From the cell containing the given text, extract its center point as [x, y] coordinate. 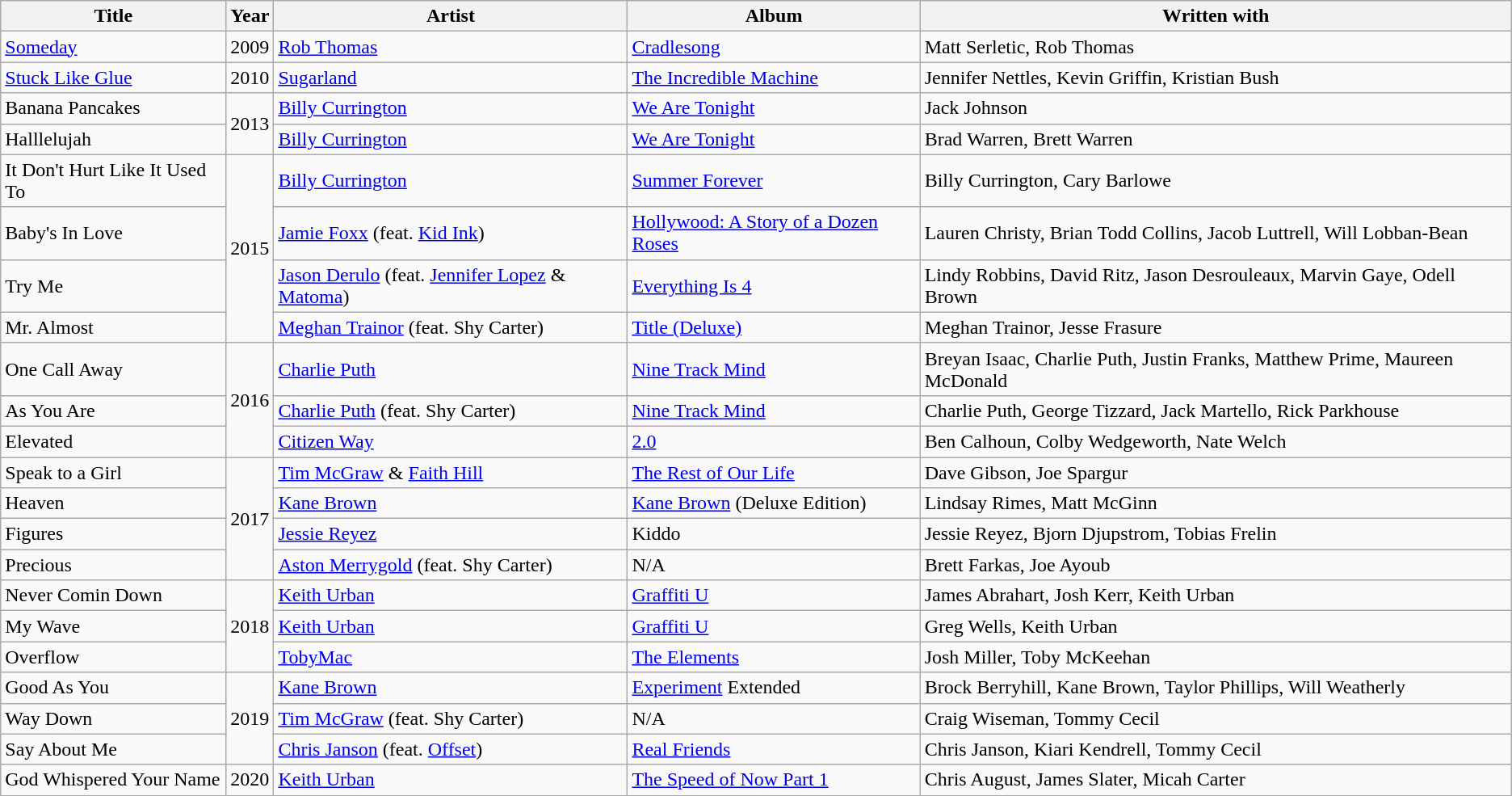
As You Are [113, 411]
Chris August, James Slater, Micah Carter [1216, 780]
Speak to a Girl [113, 473]
Sugarland [451, 78]
Summer Forever [774, 181]
2016 [250, 399]
2020 [250, 780]
Year [250, 16]
Chris Janson (feat. Offset) [451, 749]
Never Comin Down [113, 596]
Written with [1216, 16]
My Wave [113, 626]
Jessie Reyez [451, 534]
Rob Thomas [451, 47]
Precious [113, 565]
Josh Miller, Toby McKeehan [1216, 657]
Heaven [113, 503]
Someday [113, 47]
2019 [250, 718]
2010 [250, 78]
Banana Pancakes [113, 108]
2013 [250, 124]
The Speed of Now Part 1 [774, 780]
Jack Johnson [1216, 108]
Meghan Trainor (feat. Shy Carter) [451, 327]
Say About Me [113, 749]
2009 [250, 47]
Lindsay Rimes, Matt McGinn [1216, 503]
Experiment Extended [774, 688]
Title [113, 16]
Overflow [113, 657]
Artist [451, 16]
Try Me [113, 286]
2017 [250, 519]
Everything Is 4 [774, 286]
Jason Derulo (feat. Jennifer Lopez & Matoma) [451, 286]
Real Friends [774, 749]
One Call Away [113, 369]
Mr. Almost [113, 327]
Tim McGraw & Faith Hill [451, 473]
Billy Currington, Cary Barlowe [1216, 181]
Lindy Robbins, David Ritz, Jason Desrouleaux, Marvin Gaye, Odell Brown [1216, 286]
Good As You [113, 688]
It Don't Hurt Like It Used To [113, 181]
Brock Berryhill, Kane Brown, Taylor Phillips, Will Weatherly [1216, 688]
Jessie Reyez, Bjorn Djupstrom, Tobias Frelin [1216, 534]
Halllelujah [113, 139]
Album [774, 16]
Figures [113, 534]
James Abrahart, Josh Kerr, Keith Urban [1216, 596]
Way Down [113, 718]
Tim McGraw (feat. Shy Carter) [451, 718]
Greg Wells, Keith Urban [1216, 626]
Charlie Puth [451, 369]
Charlie Puth (feat. Shy Carter) [451, 411]
Kiddo [774, 534]
The Elements [774, 657]
Charlie Puth, George Tizzard, Jack Martello, Rick Parkhouse [1216, 411]
Elevated [113, 441]
Citizen Way [451, 441]
Ben Calhoun, Colby Wedgeworth, Nate Welch [1216, 441]
2.0 [774, 441]
2018 [250, 626]
Meghan Trainor, Jesse Frasure [1216, 327]
Brett Farkas, Joe Ayoub [1216, 565]
Breyan Isaac, Charlie Puth, Justin Franks, Matthew Prime, Maureen McDonald [1216, 369]
Cradlesong [774, 47]
Kane Brown (Deluxe Edition) [774, 503]
Hollywood: A Story of a Dozen Roses [774, 233]
Jamie Foxx (feat. Kid Ink) [451, 233]
Matt Serletic, Rob Thomas [1216, 47]
TobyMac [451, 657]
2015 [250, 249]
Aston Merrygold (feat. Shy Carter) [451, 565]
Lauren Christy, Brian Todd Collins, Jacob Luttrell, Will Lobban-Bean [1216, 233]
Baby's In Love [113, 233]
Title (Deluxe) [774, 327]
Jennifer Nettles, Kevin Griffin, Kristian Bush [1216, 78]
Craig Wiseman, Tommy Cecil [1216, 718]
Stuck Like Glue [113, 78]
Brad Warren, Brett Warren [1216, 139]
God Whispered Your Name [113, 780]
The Rest of Our Life [774, 473]
Chris Janson, Kiari Kendrell, Tommy Cecil [1216, 749]
The Incredible Machine [774, 78]
Dave Gibson, Joe Spargur [1216, 473]
